Locate the cell with the specified text and output its [X, Y] center coordinate. 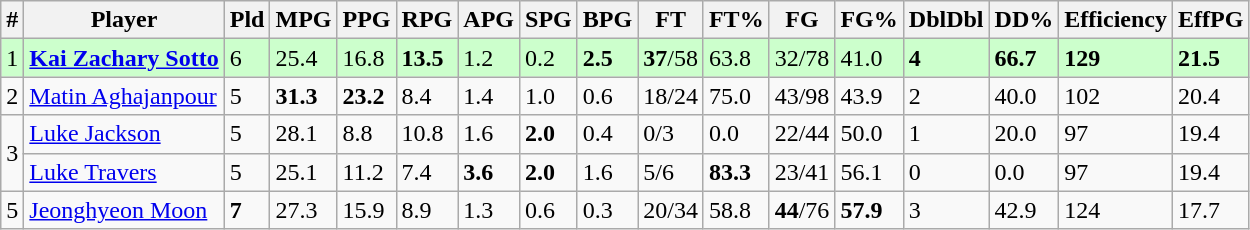
MPG [304, 20]
3.6 [489, 172]
FG [802, 20]
23/41 [802, 172]
FG% [869, 20]
43/98 [802, 96]
2.5 [607, 58]
BPG [607, 20]
FT [671, 20]
102 [1116, 96]
# [12, 20]
Jeonghyeon Moon [124, 210]
0.3 [607, 210]
40.0 [1024, 96]
18/24 [671, 96]
1.4 [489, 96]
129 [1116, 58]
PPG [366, 20]
42.9 [1024, 210]
32/78 [802, 58]
16.8 [366, 58]
22/44 [802, 134]
50.0 [869, 134]
43.9 [869, 96]
Matin Aghajanpour [124, 96]
20/34 [671, 210]
23.2 [366, 96]
0.4 [607, 134]
27.3 [304, 210]
11.2 [366, 172]
37/58 [671, 58]
8.4 [427, 96]
66.7 [1024, 58]
Luke Travers [124, 172]
APG [489, 20]
17.7 [1210, 210]
Player [124, 20]
DD% [1024, 20]
8.9 [427, 210]
20.4 [1210, 96]
10.8 [427, 134]
44/76 [802, 210]
8.8 [366, 134]
0 [946, 172]
EffPG [1210, 20]
1.2 [489, 58]
Luke Jackson [124, 134]
DblDbl [946, 20]
1.0 [549, 96]
FT% [736, 20]
5/6 [671, 172]
7 [247, 210]
4 [946, 58]
7.4 [427, 172]
58.8 [736, 210]
20.0 [1024, 134]
124 [1116, 210]
25.4 [304, 58]
57.9 [869, 210]
31.3 [304, 96]
Pld [247, 20]
63.8 [736, 58]
28.1 [304, 134]
1.3 [489, 210]
6 [247, 58]
15.9 [366, 210]
Kai Zachary Sotto [124, 58]
21.5 [1210, 58]
0.2 [549, 58]
13.5 [427, 58]
41.0 [869, 58]
75.0 [736, 96]
83.3 [736, 172]
SPG [549, 20]
0/3 [671, 134]
25.1 [304, 172]
56.1 [869, 172]
RPG [427, 20]
Efficiency [1116, 20]
